From the cell containing the given text, extract its center point as (X, Y) coordinate. 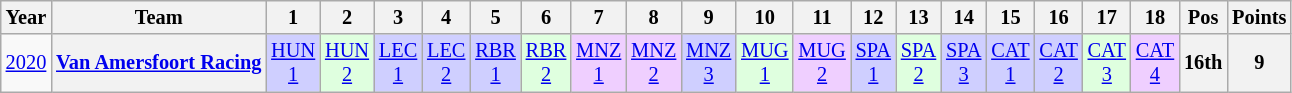
18 (1155, 17)
8 (654, 17)
MNZ1 (598, 63)
SPA2 (918, 63)
11 (822, 17)
Van Amersfoort Racing (158, 63)
MNZ3 (708, 63)
5 (495, 17)
7 (598, 17)
16th (1203, 63)
HUN1 (293, 63)
SPA1 (874, 63)
15 (1010, 17)
2 (347, 17)
Points (1259, 17)
RBR2 (546, 63)
Year (26, 17)
RBR1 (495, 63)
CAT1 (1010, 63)
HUN2 (347, 63)
14 (964, 17)
LEC2 (446, 63)
Pos (1203, 17)
CAT3 (1107, 63)
16 (1059, 17)
CAT4 (1155, 63)
6 (546, 17)
4 (446, 17)
MUG2 (822, 63)
LEC1 (398, 63)
10 (764, 17)
13 (918, 17)
Team (158, 17)
2020 (26, 63)
1 (293, 17)
3 (398, 17)
12 (874, 17)
MUG1 (764, 63)
MNZ2 (654, 63)
17 (1107, 17)
SPA3 (964, 63)
CAT2 (1059, 63)
